Output the (X, Y) coordinate of the center of the cell containing the given text.  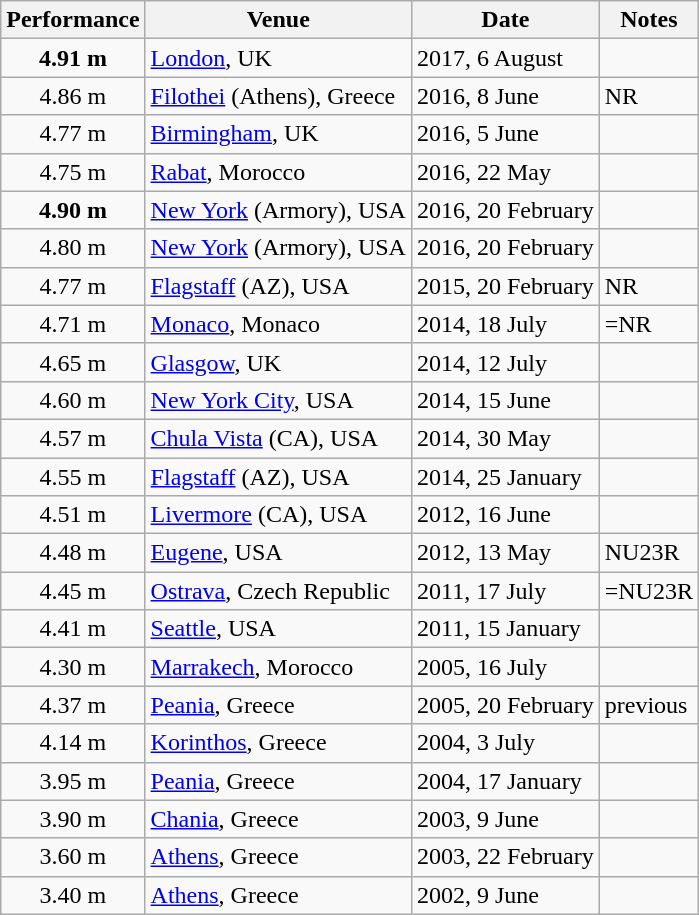
Rabat, Morocco (278, 172)
Date (505, 20)
4.30 m (73, 667)
4.71 m (73, 324)
Chania, Greece (278, 819)
2015, 20 February (505, 286)
Eugene, USA (278, 553)
4.65 m (73, 362)
Venue (278, 20)
4.45 m (73, 591)
3.90 m (73, 819)
Notes (648, 20)
2002, 9 June (505, 895)
=NR (648, 324)
NU23R (648, 553)
2005, 20 February (505, 705)
4.60 m (73, 400)
2003, 22 February (505, 857)
4.91 m (73, 58)
=NU23R (648, 591)
2012, 16 June (505, 515)
4.80 m (73, 248)
4.51 m (73, 515)
2016, 22 May (505, 172)
Korinthos, Greece (278, 743)
2016, 5 June (505, 134)
2014, 12 July (505, 362)
New York City, USA (278, 400)
3.95 m (73, 781)
previous (648, 705)
4.48 m (73, 553)
4.41 m (73, 629)
2014, 15 June (505, 400)
Birmingham, UK (278, 134)
2003, 9 June (505, 819)
4.90 m (73, 210)
Ostrava, Czech Republic (278, 591)
4.86 m (73, 96)
Marrakech, Morocco (278, 667)
Filothei (Athens), Greece (278, 96)
4.14 m (73, 743)
4.37 m (73, 705)
2016, 8 June (505, 96)
2014, 30 May (505, 438)
2004, 3 July (505, 743)
4.75 m (73, 172)
2014, 25 January (505, 477)
Seattle, USA (278, 629)
Monaco, Monaco (278, 324)
London, UK (278, 58)
Performance (73, 20)
4.55 m (73, 477)
2011, 15 January (505, 629)
2011, 17 July (505, 591)
3.60 m (73, 857)
3.40 m (73, 895)
2017, 6 August (505, 58)
Chula Vista (CA), USA (278, 438)
2004, 17 January (505, 781)
4.57 m (73, 438)
2014, 18 July (505, 324)
2005, 16 July (505, 667)
Glasgow, UK (278, 362)
2012, 13 May (505, 553)
Livermore (CA), USA (278, 515)
